Detect which cell encompasses the target text, then output its [X, Y] center coordinate. 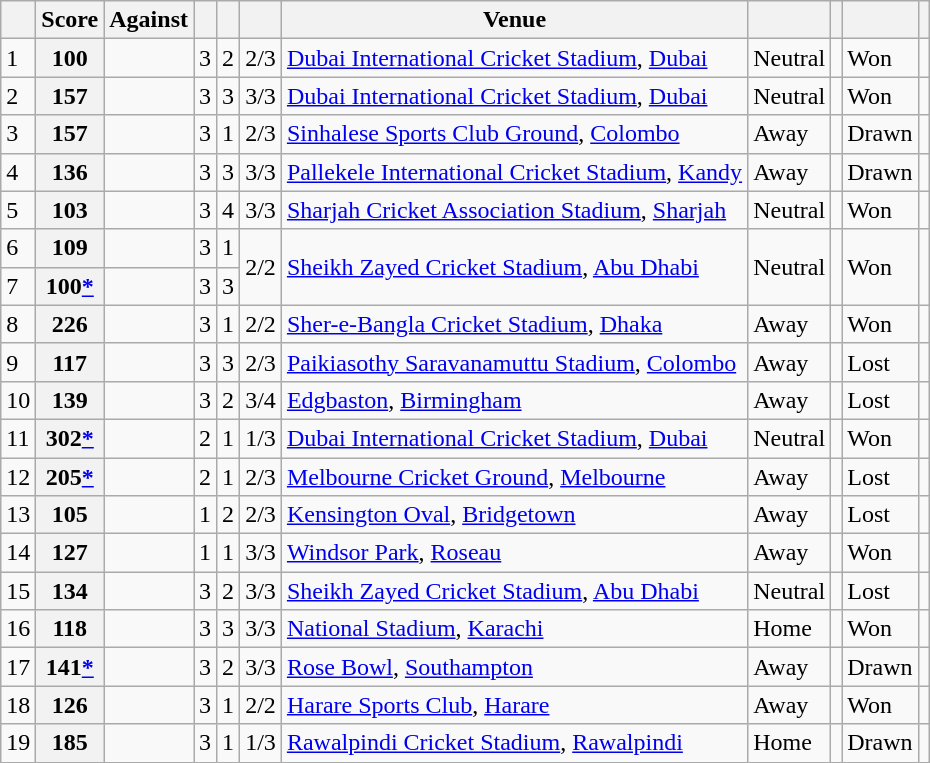
10 [18, 400]
100 [70, 58]
12 [18, 477]
117 [70, 362]
134 [70, 591]
Edgbaston, Birmingham [514, 400]
7 [18, 286]
Melbourne Cricket Ground, Melbourne [514, 477]
Sher-e-Bangla Cricket Stadium, Dhaka [514, 324]
Rawalpindi Cricket Stadium, Rawalpindi [514, 743]
185 [70, 743]
141* [70, 667]
Venue [514, 20]
8 [18, 324]
9 [18, 362]
18 [18, 705]
13 [18, 515]
Against [149, 20]
14 [18, 553]
109 [70, 248]
National Stadium, Karachi [514, 629]
103 [70, 210]
118 [70, 629]
15 [18, 591]
139 [70, 400]
127 [70, 553]
302* [70, 438]
226 [70, 324]
Sinhalese Sports Club Ground, Colombo [514, 134]
Windsor Park, Roseau [514, 553]
126 [70, 705]
6 [18, 248]
Score [70, 20]
17 [18, 667]
3/4 [261, 400]
19 [18, 743]
Kensington Oval, Bridgetown [514, 515]
Pallekele International Cricket Stadium, Kandy [514, 172]
5 [18, 210]
11 [18, 438]
Paikiasothy Saravanamuttu Stadium, Colombo [514, 362]
100* [70, 286]
Sharjah Cricket Association Stadium, Sharjah [514, 210]
205* [70, 477]
16 [18, 629]
136 [70, 172]
105 [70, 515]
Harare Sports Club, Harare [514, 705]
Rose Bowl, Southampton [514, 667]
